Locate the cell with the specified text and output its [x, y] center coordinate. 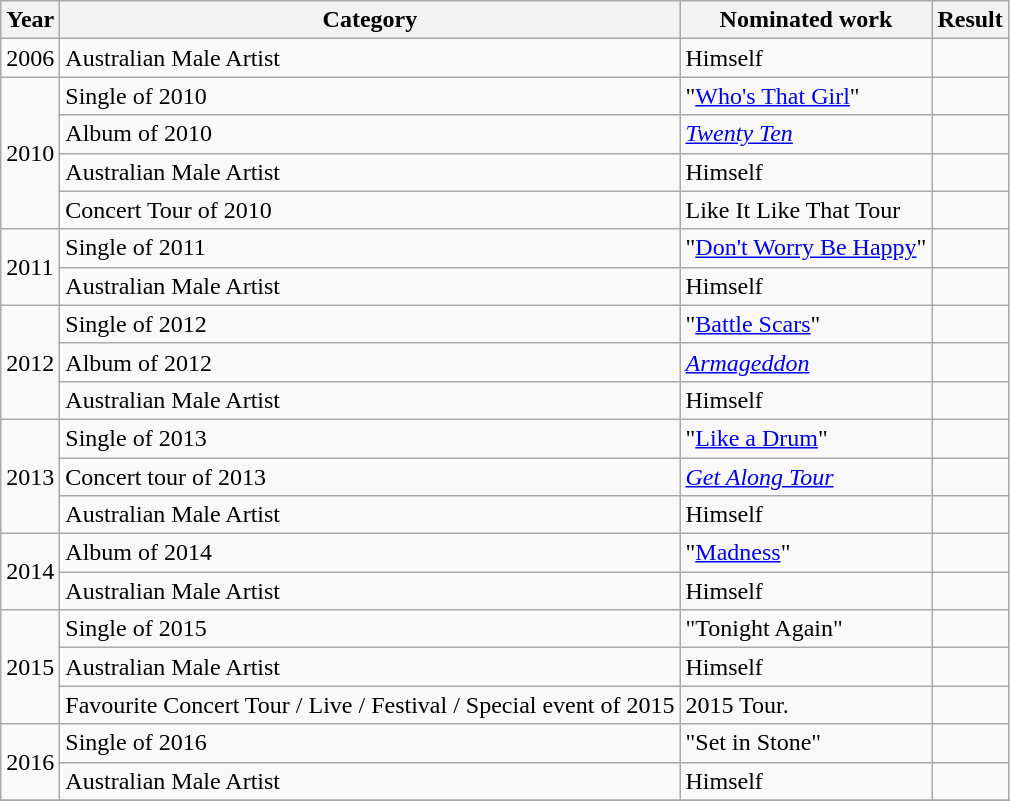
Nominated work [806, 20]
Result [970, 20]
2012 [30, 362]
"Tonight Again" [806, 629]
Get Along Tour [806, 477]
Single of 2013 [370, 438]
Like It Like That Tour [806, 210]
Single of 2015 [370, 629]
Category [370, 20]
Album of 2014 [370, 553]
"Don't Worry Be Happy" [806, 248]
2014 [30, 572]
Single of 2010 [370, 96]
Album of 2012 [370, 362]
2016 [30, 762]
"Set in Stone" [806, 743]
Concert tour of 2013 [370, 477]
"Madness" [806, 553]
Album of 2010 [370, 134]
Year [30, 20]
2006 [30, 58]
Armageddon [806, 362]
2011 [30, 267]
"Battle Scars" [806, 324]
"Like a Drum" [806, 438]
2015 [30, 667]
Concert Tour of 2010 [370, 210]
Single of 2012 [370, 324]
Favourite Concert Tour / Live / Festival / Special event of 2015 [370, 705]
Twenty Ten [806, 134]
2013 [30, 476]
Single of 2016 [370, 743]
2015 Tour. [806, 705]
2010 [30, 153]
Single of 2011 [370, 248]
"Who's That Girl" [806, 96]
